Return the (x, y) coordinate for the center point of the cell that contains the specified text.  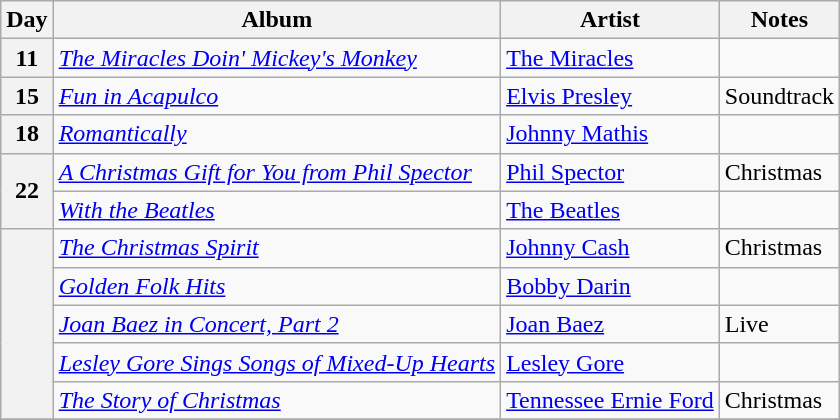
Soundtrack (779, 96)
Golden Folk Hits (276, 286)
Romantically (276, 134)
22 (27, 191)
Phil Spector (610, 172)
The Beatles (610, 210)
With the Beatles (276, 210)
Tennessee Ernie Ford (610, 400)
The Christmas Spirit (276, 248)
Elvis Presley (610, 96)
11 (27, 58)
Notes (779, 20)
The Miracles Doin' Mickey's Monkey (276, 58)
Fun in Acapulco (276, 96)
Johnny Mathis (610, 134)
The Miracles (610, 58)
Album (276, 20)
Joan Baez in Concert, Part 2 (276, 324)
Bobby Darin (610, 286)
Lesley Gore (610, 362)
Live (779, 324)
Day (27, 20)
18 (27, 134)
Johnny Cash (610, 248)
A Christmas Gift for You from Phil Spector (276, 172)
Artist (610, 20)
The Story of Christmas (276, 400)
Lesley Gore Sings Songs of Mixed-Up Hearts (276, 362)
Joan Baez (610, 324)
15 (27, 96)
